Detect which cell encompasses the target text, then output its (X, Y) center coordinate. 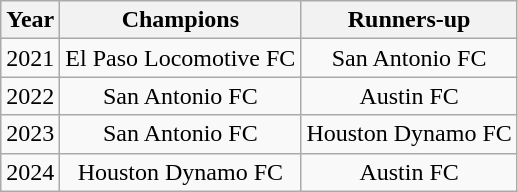
El Paso Locomotive FC (180, 58)
2022 (30, 96)
2023 (30, 134)
Year (30, 20)
2024 (30, 172)
2021 (30, 58)
Champions (180, 20)
Runners-up (409, 20)
